Extract the [x, y] coordinate from the center of the cell holding the provided text.  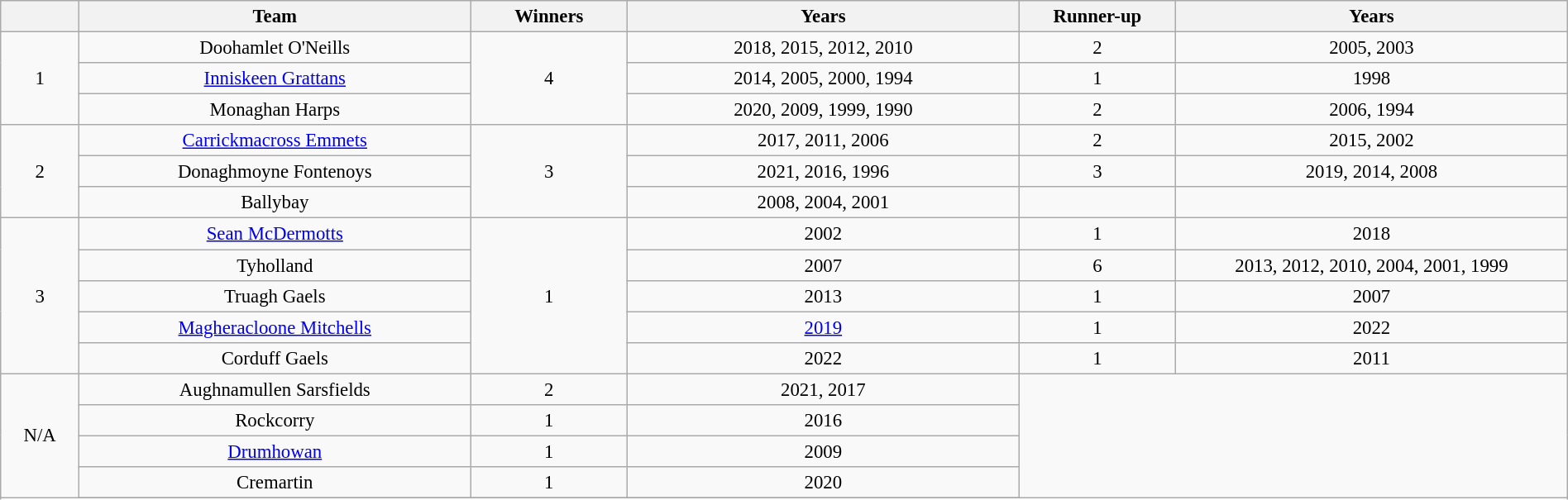
Carrickmacross Emmets [275, 140]
2016 [824, 421]
2020 [824, 483]
Winners [549, 17]
1998 [1372, 79]
2011 [1372, 358]
2009 [824, 451]
Tyholland [275, 265]
Drumhowan [275, 451]
2018, 2015, 2012, 2010 [824, 48]
2020, 2009, 1999, 1990 [824, 110]
Cremartin [275, 483]
Doohamlet O'Neills [275, 48]
Team [275, 17]
N/A [40, 436]
Ballybay [275, 202]
2019 [824, 327]
Aughnamullen Sarsfields [275, 389]
2015, 2002 [1372, 140]
Inniskeen Grattans [275, 79]
2017, 2011, 2006 [824, 140]
2005, 2003 [1372, 48]
2013, 2012, 2010, 2004, 2001, 1999 [1372, 265]
Magheracloone Mitchells [275, 327]
2019, 2014, 2008 [1372, 172]
Runner-up [1097, 17]
2021, 2017 [824, 389]
Monaghan Harps [275, 110]
2006, 1994 [1372, 110]
4 [549, 79]
2021, 2016, 1996 [824, 172]
Rockcorry [275, 421]
2018 [1372, 234]
2002 [824, 234]
Donaghmoyne Fontenoys [275, 172]
Sean McDermotts [275, 234]
Truagh Gaels [275, 296]
Corduff Gaels [275, 358]
2014, 2005, 2000, 1994 [824, 79]
2008, 2004, 2001 [824, 202]
2013 [824, 296]
6 [1097, 265]
